Return the (X, Y) coordinate for the center point of the cell that contains the specified text.  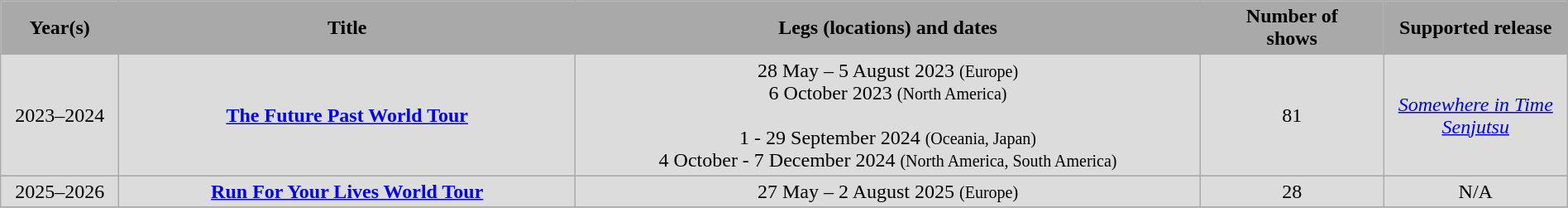
N/A (1475, 191)
Title (347, 28)
Somewhere in TimeSenjutsu (1475, 115)
Supported release (1475, 28)
2025–2026 (60, 191)
Year(s) (60, 28)
81 (1292, 115)
27 May – 2 August 2025 (Europe) (888, 191)
Number ofshows (1292, 28)
Legs (locations) and dates (888, 28)
28 (1292, 191)
2023–2024 (60, 115)
The Future Past World Tour (347, 115)
Run For Your Lives World Tour (347, 191)
